Identify which cell holds the provided text, then report its (X, Y) central coordinate. 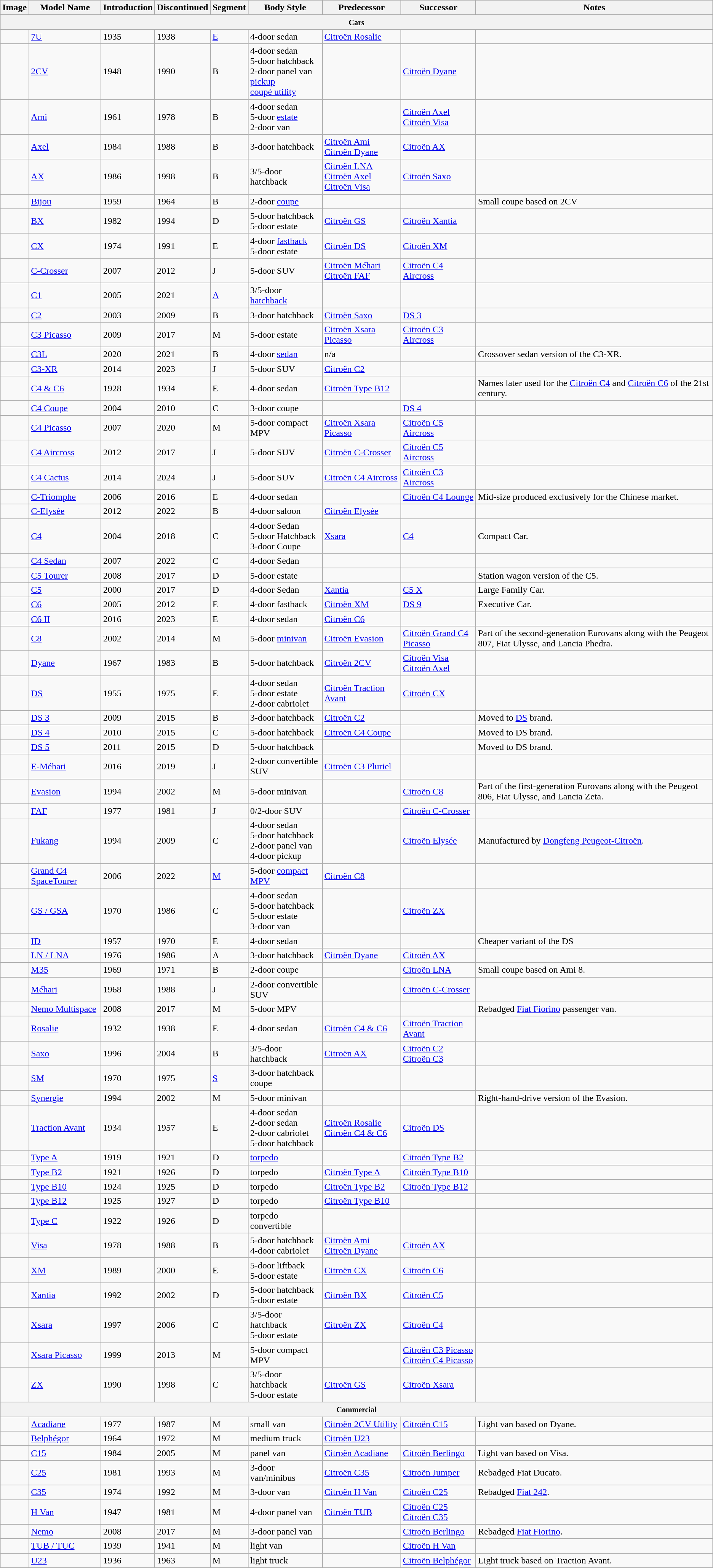
3-door van (285, 1492)
Image (14, 8)
Introduction (128, 8)
Part of the second-generation Eurovans along with the Peugeot 807, Fiat Ulysse, and Lancia Phedra. (594, 639)
Citroën AxelCitroën Visa (438, 117)
Citroën Rosalie (361, 37)
C4 Picasso (65, 428)
1982 (128, 221)
1996 (128, 1054)
1947 (128, 1512)
Citroën Type A (361, 1172)
Rebadged Fiat Fiorino. (594, 1531)
Nemo Multispace (65, 1009)
Cheaper variant of the DS (594, 941)
2003 (128, 315)
Rosalie (65, 1029)
1955 (128, 693)
Citroën 2CV (361, 663)
light truck (285, 1560)
0/2-door SUV (285, 811)
1924 (128, 1187)
Synergie (65, 1098)
Rebadged Fiat Fiorino passenger van. (594, 1009)
FAF (65, 811)
Citroën Belphégor (438, 1560)
3-door hatchback coupe (285, 1078)
C6 (65, 604)
Citroën Evasion (361, 639)
2CV (65, 72)
1928 (128, 388)
1922 (128, 1220)
1972 (182, 1439)
4-door Sedan 5-door Hatchback 3-door Coupe (285, 536)
Part of the first-generation Eurovans along with the Peugeot 806, Fiat Ulysse, and Lancia Zeta. (594, 791)
Citroën LNA (438, 970)
Xsara Picasso (65, 1354)
Citroën C4 & C6 (361, 1029)
Citroën TUB (361, 1512)
Light truck based on Traction Avant. (594, 1560)
C5 Tourer (65, 575)
3-door panel van (285, 1531)
1963 (182, 1560)
C8 (65, 639)
ID (65, 941)
1991 (182, 246)
C4 & C6 (65, 388)
Ami (65, 117)
5-door liftback5-door estate (285, 1270)
2018 (182, 536)
4-door sedan5-door hatchback2-door panel vanpickupcoupé utility (285, 72)
4-door sedan2-door sedan2-door cabriolet5-door hatchback (285, 1128)
1919 (128, 1158)
1967 (128, 663)
C-Triomphe (65, 497)
Rebadged Fiat 242. (594, 1492)
4-door fastback5-door estate (285, 246)
Bijou (65, 201)
Citroën Xantia (438, 221)
C3 Picasso (65, 335)
1959 (128, 201)
Dyane (65, 663)
4-door sedan5-door estate2-door cabriolet (285, 693)
Citroën Acadiane (361, 1453)
1932 (128, 1029)
S (229, 1078)
DS (65, 693)
LN / LNA (65, 955)
Citroën U23 (361, 1439)
5-door hatchback4-door cabriolet (285, 1246)
3-door coupe (285, 408)
4-door sedan5-door hatchback5-door estate3-door van (285, 911)
n/a (361, 354)
C5 X (438, 590)
1997 (128, 1325)
Model Name (65, 8)
Fukang (65, 841)
7U (65, 37)
Visa (65, 1246)
1989 (128, 1270)
small van (285, 1424)
1936 (128, 1560)
1935 (128, 37)
Type C (65, 1220)
Names later used for the Citroën C4 and Citroën C6 of the 21st century. (594, 388)
Small coupe based on 2CV (594, 201)
Executive Car. (594, 604)
torpedoconvertible (285, 1220)
Cars (356, 22)
DS 9 (438, 604)
Manufactured by Dongfeng Peugeot-Citroën. (594, 841)
1999 (128, 1354)
Citroën C3 Pluriel (361, 767)
C4 Sedan (65, 561)
C2 (65, 315)
1948 (128, 72)
Grand C4 SpaceTourer (65, 876)
Citroën RosalieCitroën C4 & C6 (361, 1128)
4-door saloon (285, 511)
M35 (65, 970)
1983 (182, 663)
Successor (438, 8)
Citroën C35 (361, 1472)
CX (65, 246)
Citroën C2Citroën C3 (438, 1054)
Citroën MéhariCitroën FAF (361, 270)
Type A (65, 1158)
5-door MPV (285, 1009)
panel van (285, 1453)
Right-hand-drive version of the Evasion. (594, 1098)
C3L (65, 354)
Small coupe based on Ami 8. (594, 970)
4-door fastback (285, 604)
Type B2 (65, 1172)
1961 (128, 117)
XM (65, 1270)
Citroën C4 Lounge (438, 497)
Nemo (65, 1531)
C15 (65, 1453)
4-door panel van (285, 1512)
1993 (182, 1472)
ZX (65, 1385)
Traction Avant (65, 1128)
1927 (182, 1201)
1941 (182, 1546)
Compact Car. (594, 536)
4-door sedan5-door estate2-door van (285, 117)
C-Crosser (65, 270)
light van (285, 1546)
Commercial (356, 1410)
C4 Coupe (65, 408)
medium truck (285, 1439)
Discontinued (182, 8)
U23 (65, 1560)
Crossover sedan version of the C3-XR. (594, 354)
Citroën VisaCitroën Axel (438, 663)
DS 5 (65, 747)
GS / GSA (65, 911)
Axel (65, 147)
AX (65, 177)
Saxo (65, 1054)
2011 (128, 747)
Acadiane (65, 1424)
C25 (65, 1472)
2024 (182, 477)
1939 (128, 1546)
C3-XR (65, 369)
Belphégor (65, 1439)
BX (65, 221)
Citroën 2CV Utility (361, 1424)
C4 Aircross (65, 452)
2013 (182, 1354)
Méhari (65, 989)
Citroën Grand C4 Picasso (438, 639)
Evasion (65, 791)
Large Family Car. (594, 590)
E-Méhari (65, 767)
1971 (182, 970)
Light van based on Visa. (594, 1453)
Rebadged Fiat Ducato. (594, 1472)
TUB / TUC (65, 1546)
1968 (128, 989)
Mid-size produced exclusively for the Chinese market. (594, 497)
C6 II (65, 619)
Segment (229, 8)
Citroën C3 PicassoCitroën C4 Picasso (438, 1354)
H Van (65, 1512)
Citroën C4 Coupe (361, 732)
2019 (182, 767)
1987 (182, 1424)
Type B10 (65, 1187)
C-Elysée (65, 511)
Notes (594, 8)
1976 (128, 955)
Citroën C15 (438, 1424)
Body Style (285, 8)
C1 (65, 295)
Citroën C25 (438, 1492)
C35 (65, 1492)
Citroën BX (361, 1295)
Citroën C5 (438, 1295)
C5 (65, 590)
Station wagon version of the C5. (594, 575)
Citroën Xsara (438, 1385)
Citroën C4 (438, 1325)
C4 Cactus (65, 477)
Citroën Jumper (438, 1472)
Predecessor (361, 8)
Type B12 (65, 1201)
3-door van/minibus (285, 1472)
Light van based on Dyane. (594, 1424)
4-door sedan5-door hatchback2-door panel van4-door pickup (285, 841)
Citroën C25Citroën C35 (438, 1512)
SM (65, 1078)
Citroën LNACitroën Axel Citroën Visa (361, 177)
1969 (128, 970)
